Output the [X, Y] coordinate of the center of the cell containing the given text.  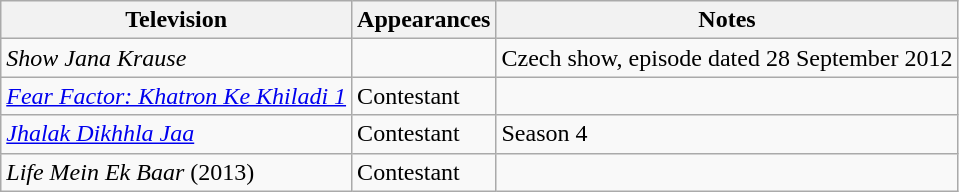
Czech show, episode dated 28 September 2012 [727, 58]
Show Jana Krause [176, 58]
Fear Factor: Khatron Ke Khiladi 1 [176, 96]
Season 4 [727, 134]
Notes [727, 20]
Television [176, 20]
Jhalak Dikhhla Jaa [176, 134]
Life Mein Ek Baar (2013) [176, 172]
Appearances [424, 20]
